Return the [X, Y] coordinate for the center point of the cell that contains the specified text.  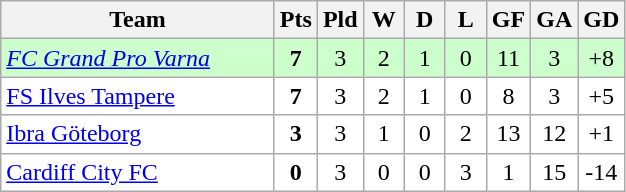
+5 [602, 96]
GD [602, 20]
Pts [296, 20]
Ibra Göteborg [138, 134]
D [424, 20]
-14 [602, 172]
Cardiff City FC [138, 172]
FS Ilves Tampere [138, 96]
Pld [340, 20]
11 [508, 58]
Team [138, 20]
15 [554, 172]
13 [508, 134]
L [466, 20]
8 [508, 96]
W [384, 20]
FC Grand Pro Varna [138, 58]
GF [508, 20]
GA [554, 20]
12 [554, 134]
+8 [602, 58]
+1 [602, 134]
